Scan for the cell matching the given text and deliver its [X, Y] coordinate at center. 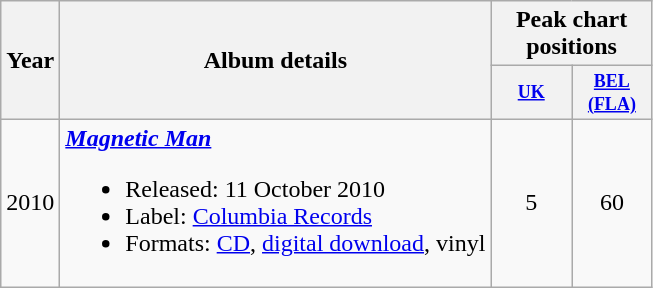
60 [612, 202]
Year [30, 60]
Magnetic ManReleased: 11 October 2010Label: Columbia RecordsFormats: CD, digital download, vinyl [276, 202]
UK [532, 93]
5 [532, 202]
Album details [276, 60]
BEL (FLA) [612, 93]
2010 [30, 202]
Peak chart positions [572, 34]
